Locate the cell with the specified text and output its (X, Y) center coordinate. 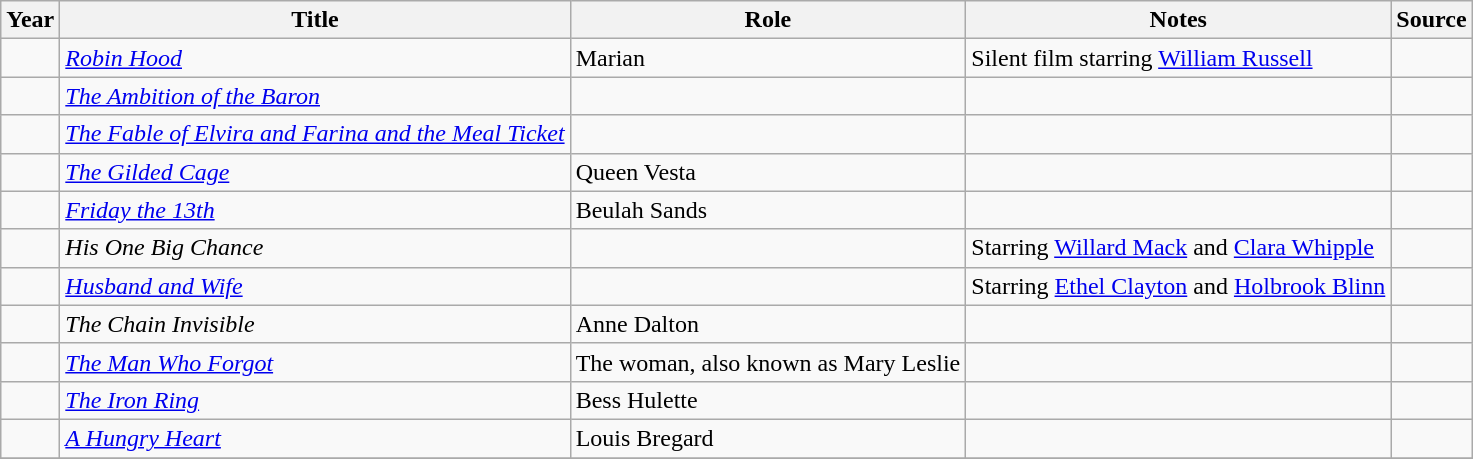
Starring Ethel Clayton and Holbrook Blinn (1178, 286)
The Man Who Forgot (315, 362)
Friday the 13th (315, 210)
Bess Hulette (768, 400)
Silent film starring William Russell (1178, 58)
Starring Willard Mack and Clara Whipple (1178, 248)
Year (30, 20)
Robin Hood (315, 58)
The Gilded Cage (315, 172)
A Hungry Heart (315, 438)
Husband and Wife (315, 286)
Beulah Sands (768, 210)
Title (315, 20)
Notes (1178, 20)
Role (768, 20)
Source (1432, 20)
His One Big Chance (315, 248)
The Iron Ring (315, 400)
Marian (768, 58)
The Ambition of the Baron (315, 96)
The Chain Invisible (315, 324)
The Fable of Elvira and Farina and the Meal Ticket (315, 134)
Louis Bregard (768, 438)
Anne Dalton (768, 324)
Queen Vesta (768, 172)
The woman, also known as Mary Leslie (768, 362)
